Return [X, Y] of the center of cell containing provided text 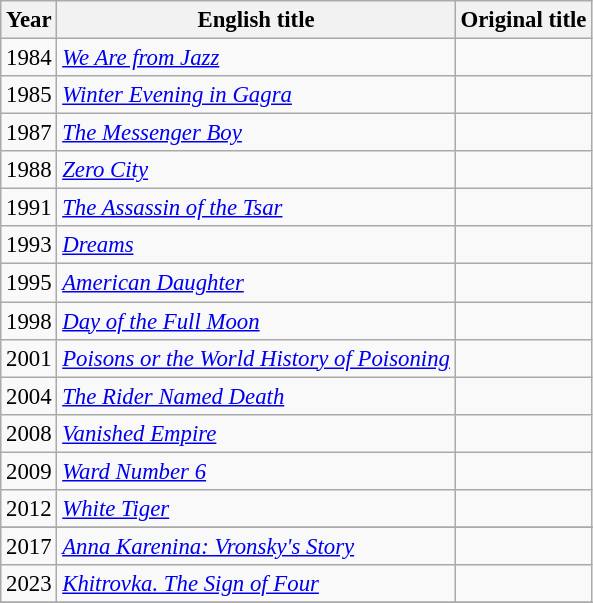
2012 [29, 509]
1991 [29, 208]
2008 [29, 433]
1988 [29, 170]
2017 [29, 546]
1985 [29, 95]
Year [29, 20]
1998 [29, 321]
Zero City [256, 170]
White Tiger [256, 509]
Vanished Empire [256, 433]
1984 [29, 58]
2023 [29, 584]
1993 [29, 245]
The Messenger Boy [256, 133]
2001 [29, 358]
Ward Number 6 [256, 471]
English title [256, 20]
Khitrovka. The Sign of Four [256, 584]
We Are from Jazz [256, 58]
The Assassin of the Tsar [256, 208]
Original title [524, 20]
The Rider Named Death [256, 396]
1987 [29, 133]
Dreams [256, 245]
2009 [29, 471]
Anna Karenina: Vronsky's Story [256, 546]
1995 [29, 283]
Day of the Full Moon [256, 321]
2004 [29, 396]
Winter Evening in Gagra [256, 95]
American Daughter [256, 283]
Poisons or the World History of Poisoning [256, 358]
